Return the (x, y) coordinate for the center point of the cell that contains the specified text.  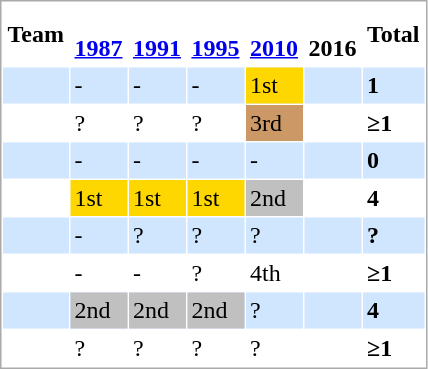
1995 (216, 34)
1 (392, 86)
2016 (332, 34)
Team (36, 34)
Total (392, 34)
0 (392, 160)
2010 (274, 34)
1991 (156, 34)
4th (274, 273)
1987 (98, 34)
3rd (274, 123)
